Detect which cell encompasses the target text, then output its (X, Y) center coordinate. 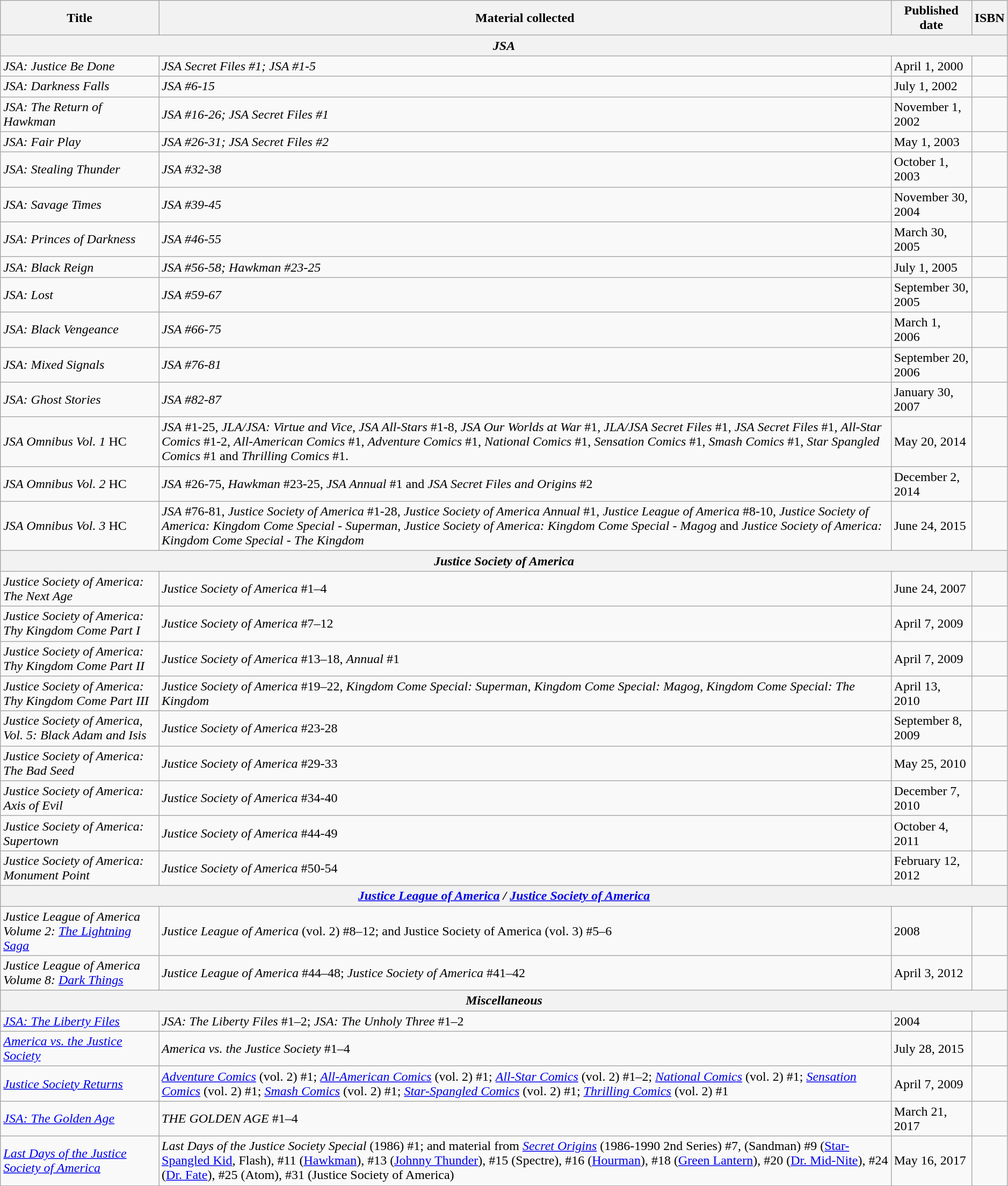
Material collected (525, 18)
Last Days of the Justice Society of America (79, 1161)
JSA #26-75, Hawkman #23-25, JSA Annual #1 and JSA Secret Files and Origins #2 (525, 484)
Justice Society of America: Axis of Evil (79, 798)
July 1, 2002 (931, 86)
May 1, 2003 (931, 142)
2004 (931, 1021)
July 1, 2005 (931, 267)
JSA #76-81 (525, 364)
January 30, 2007 (931, 399)
Justice Society of America #34-40 (525, 798)
July 28, 2015 (931, 1049)
Justice League of America (vol. 2) #8–12; and Justice Society of America (vol. 3) #5–6 (525, 931)
ISBN (989, 18)
Justice Society of America: Thy Kingdom Come Part II (79, 658)
JSA #66-75 (525, 330)
JSA #32-38 (525, 170)
JSA: Darkness Falls (79, 86)
September 8, 2009 (931, 728)
JSA #39-45 (525, 204)
THE GOLDEN AGE #1–4 (525, 1119)
Justice League of America Volume 8: Dark Things (79, 973)
October 1, 2003 (931, 170)
December 7, 2010 (931, 798)
May 20, 2014 (931, 442)
JSA #59-67 (525, 294)
Justice Society of America #1–4 (525, 588)
JSA #82-87 (525, 399)
JSA Omnibus Vol. 3 HC (79, 526)
JSA #16-26; JSA Secret Files #1 (525, 114)
Justice League of America Volume 2: The Lightning Saga (79, 931)
JSA Omnibus Vol. 2 HC (79, 484)
Justice Society of America #44-49 (525, 833)
JSA #46-55 (525, 239)
Justice Society Returns (79, 1083)
June 24, 2015 (931, 526)
June 24, 2007 (931, 588)
March 30, 2005 (931, 239)
JSA: Princes of Darkness (79, 239)
JSA: Black Reign (79, 267)
Justice Society of America (504, 561)
September 20, 2006 (931, 364)
May 16, 2017 (931, 1161)
April 13, 2010 (931, 694)
April 3, 2012 (931, 973)
December 2, 2014 (931, 484)
May 25, 2010 (931, 763)
JSA: The Golden Age (79, 1119)
JSA Secret Files #1; JSA #1-5 (525, 66)
February 12, 2012 (931, 868)
JSA: Ghost Stories (79, 399)
November 1, 2002 (931, 114)
America vs. the Justice Society #1–4 (525, 1049)
Title (79, 18)
JSA #6-15 (525, 86)
November 30, 2004 (931, 204)
Justice League of America / Justice Society of America (504, 896)
JSA: Lost (79, 294)
JSA #56-58; Hawkman #23-25 (525, 267)
Justice Society of America, Vol. 5: Black Adam and Isis (79, 728)
Justice Society of America #19–22, Kingdom Come Special: Superman, Kingdom Come Special: Magog, Kingdom Come Special: The Kingdom (525, 694)
JSA: Mixed Signals (79, 364)
Published date (931, 18)
Justice Society of America #50-54 (525, 868)
JSA (504, 46)
Justice Society of America: The Bad Seed (79, 763)
JSA: Savage Times (79, 204)
JSA: Fair Play (79, 142)
2008 (931, 931)
JSA: Justice Be Done (79, 66)
JSA #26-31; JSA Secret Files #2 (525, 142)
Justice Society of America: Thy Kingdom Come Part III (79, 694)
Justice Society of America: Monument Point (79, 868)
JSA: Black Vengeance (79, 330)
Justice Society of America #29-33 (525, 763)
JSA: The Liberty Files (79, 1021)
JSA: Stealing Thunder (79, 170)
Justice Society of America: The Next Age (79, 588)
America vs. the Justice Society (79, 1049)
JSA: The Return of Hawkman (79, 114)
Justice Society of America #13–18, Annual #1 (525, 658)
October 4, 2011 (931, 833)
Justice Society of America #7–12 (525, 624)
Justice Society of America: Thy Kingdom Come Part I (79, 624)
Justice League of America #44–48; Justice Society of America #41–42 (525, 973)
Justice Society of America #23-28 (525, 728)
JSA: The Liberty Files #1–2; JSA: The Unholy Three #1–2 (525, 1021)
March 1, 2006 (931, 330)
Justice Society of America: Supertown (79, 833)
March 21, 2017 (931, 1119)
April 1, 2000 (931, 66)
September 30, 2005 (931, 294)
Miscellaneous (504, 1001)
JSA Omnibus Vol. 1 HC (79, 442)
